Search for the cell housing the specified text and yield its [x, y] center coordinate. 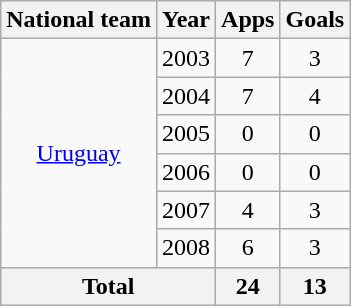
2005 [186, 134]
Year [186, 20]
2004 [186, 96]
2003 [186, 58]
National team [79, 20]
24 [248, 286]
Apps [248, 20]
2006 [186, 172]
Goals [315, 20]
6 [248, 248]
2007 [186, 210]
Total [108, 286]
Uruguay [79, 153]
2008 [186, 248]
13 [315, 286]
